Extract the [X, Y] coordinate from the center of the cell holding the provided text.  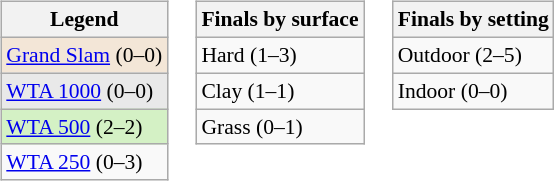
WTA 500 (2–2) [84, 127]
Grand Slam (0–0) [84, 55]
Finals by setting [474, 20]
Grass (0–1) [280, 127]
Indoor (0–0) [474, 91]
WTA 250 (0–3) [84, 162]
WTA 1000 (0–0) [84, 91]
Outdoor (2–5) [474, 55]
Legend [84, 20]
Clay (1–1) [280, 91]
Hard (1–3) [280, 55]
Finals by surface [280, 20]
